Output the (x, y) coordinate of the center of the cell containing the given text.  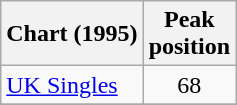
Peakposition (189, 34)
Chart (1995) (72, 34)
UK Singles (72, 85)
68 (189, 85)
